Provide the (x, y) coordinate of the cell's center where the given text is located.  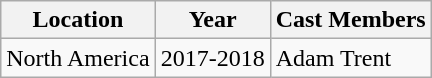
North America (78, 58)
Year (212, 20)
2017-2018 (212, 58)
Adam Trent (350, 58)
Location (78, 20)
Cast Members (350, 20)
